Identify which cell holds the provided text, then report its [X, Y] central coordinate. 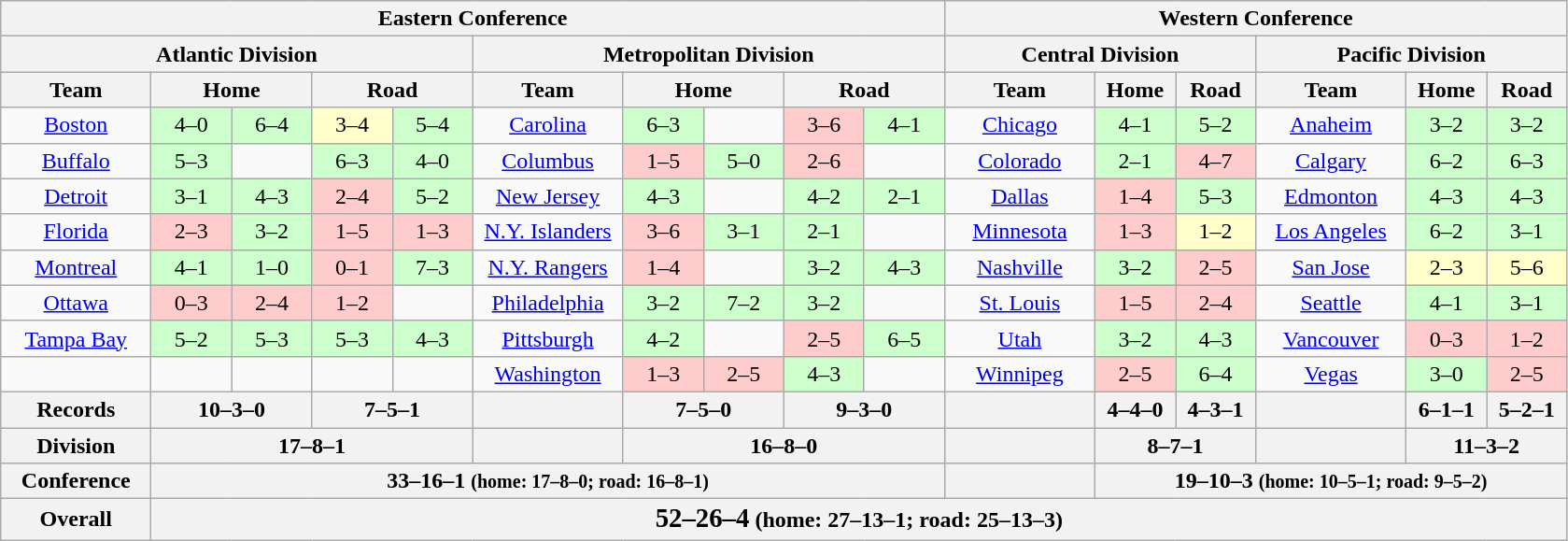
10–3–0 [232, 409]
Edmonton [1332, 196]
7–2 [743, 303]
Tampa Bay [77, 338]
7–3 [432, 267]
Anaheim [1332, 125]
Los Angeles [1332, 232]
33–16–1 (home: 17–8–0; road: 16–8–1) [548, 481]
1–0 [272, 267]
4–3–1 [1215, 409]
Colorado [1020, 161]
Montreal [77, 267]
Pittsburgh [547, 338]
Seattle [1332, 303]
11–3–2 [1487, 446]
5–6 [1527, 267]
Utah [1020, 338]
Washington [547, 374]
5–4 [432, 125]
3–4 [352, 125]
Records [77, 409]
Dallas [1020, 196]
Calgary [1332, 161]
N.Y. Rangers [547, 267]
9–3–0 [864, 409]
Metropolitan Division [708, 54]
Nashville [1020, 267]
Philadelphia [547, 303]
Minnesota [1020, 232]
Vancouver [1332, 338]
Columbus [547, 161]
7–5–0 [703, 409]
New Jersey [547, 196]
Central Division [1100, 54]
4–7 [1215, 161]
Detroit [77, 196]
0–1 [352, 267]
6–5 [904, 338]
7–5–1 [392, 409]
6–1–1 [1447, 409]
Atlantic Division [237, 54]
Florida [77, 232]
Buffalo [77, 161]
5–2–1 [1527, 409]
Carolina [547, 125]
Overall [77, 520]
17–8–1 [312, 446]
19–10–3 (home: 10–5–1; road: 9–5–2) [1330, 481]
4–4–0 [1135, 409]
Division [77, 446]
Ottawa [77, 303]
Conference [77, 481]
Western Conference [1255, 19]
5–0 [743, 161]
N.Y. Islanders [547, 232]
Pacific Division [1412, 54]
16–8–0 [784, 446]
Vegas [1332, 374]
San Jose [1332, 267]
8–7–1 [1175, 446]
Chicago [1020, 125]
2–6 [824, 161]
Winnipeg [1020, 374]
3–0 [1447, 374]
52–26–4 (home: 27–13–1; road: 25–13–3) [859, 520]
Boston [77, 125]
Eastern Conference [473, 19]
St. Louis [1020, 303]
